Capture the cell that displays the provided text and extract its [x, y] central coordinate. 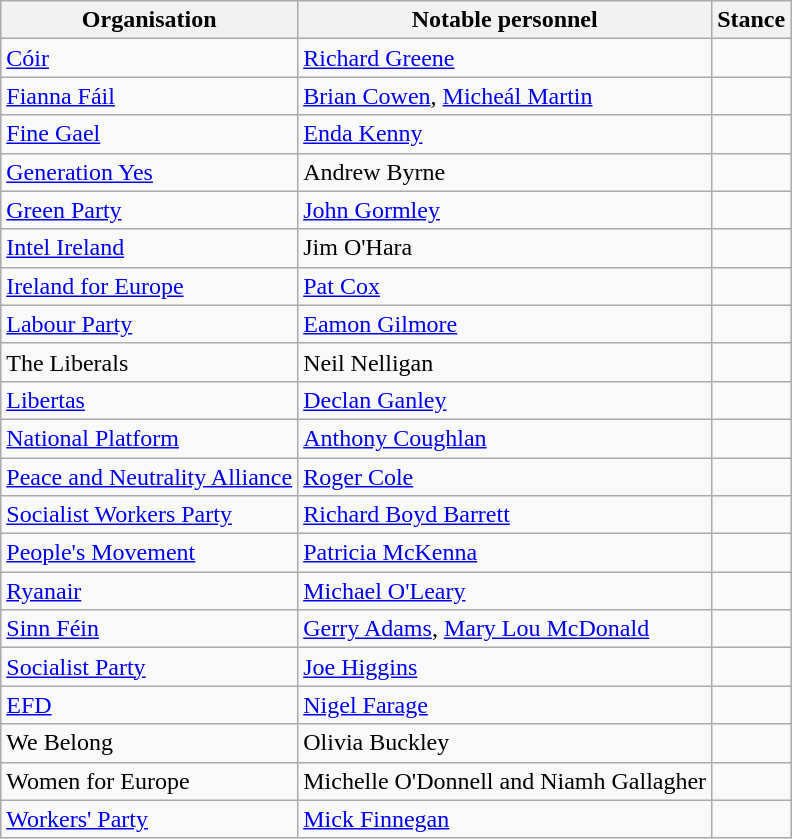
Jim O'Hara [505, 248]
Nigel Farage [505, 705]
Cóir [150, 58]
Libertas [150, 400]
Olivia Buckley [505, 743]
Green Party [150, 210]
Neil Nelligan [505, 362]
Socialist Workers Party [150, 515]
Peace and Neutrality Alliance [150, 477]
Socialist Party [150, 667]
People's Movement [150, 553]
Fianna Fáil [150, 96]
Richard Greene [505, 58]
Pat Cox [505, 286]
Roger Cole [505, 477]
John Gormley [505, 210]
Organisation [150, 20]
Stance [752, 20]
Michelle O'Donnell and Niamh Gallagher [505, 781]
We Belong [150, 743]
EFD [150, 705]
Declan Ganley [505, 400]
Notable personnel [505, 20]
National Platform [150, 438]
Joe Higgins [505, 667]
Gerry Adams, Mary Lou McDonald [505, 629]
Michael O'Leary [505, 591]
Generation Yes [150, 172]
Anthony Coughlan [505, 438]
Intel Ireland [150, 248]
Labour Party [150, 324]
Richard Boyd Barrett [505, 515]
Andrew Byrne [505, 172]
Ireland for Europe [150, 286]
Women for Europe [150, 781]
Brian Cowen, Micheál Martin [505, 96]
Eamon Gilmore [505, 324]
Ryanair [150, 591]
Patricia McKenna [505, 553]
Sinn Féin [150, 629]
Workers' Party [150, 819]
The Liberals [150, 362]
Mick Finnegan [505, 819]
Enda Kenny [505, 134]
Fine Gael [150, 134]
